Output the (X, Y) coordinate of the center of the cell containing the given text.  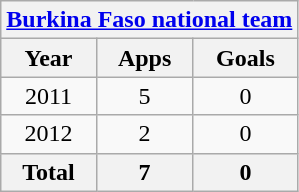
7 (144, 172)
Apps (144, 58)
5 (144, 96)
Burkina Faso national team (150, 20)
2011 (48, 96)
2 (144, 134)
Goals (246, 58)
2012 (48, 134)
Year (48, 58)
Total (48, 172)
